Find where the given text appears and provide that cell's center as (x, y) coordinate. 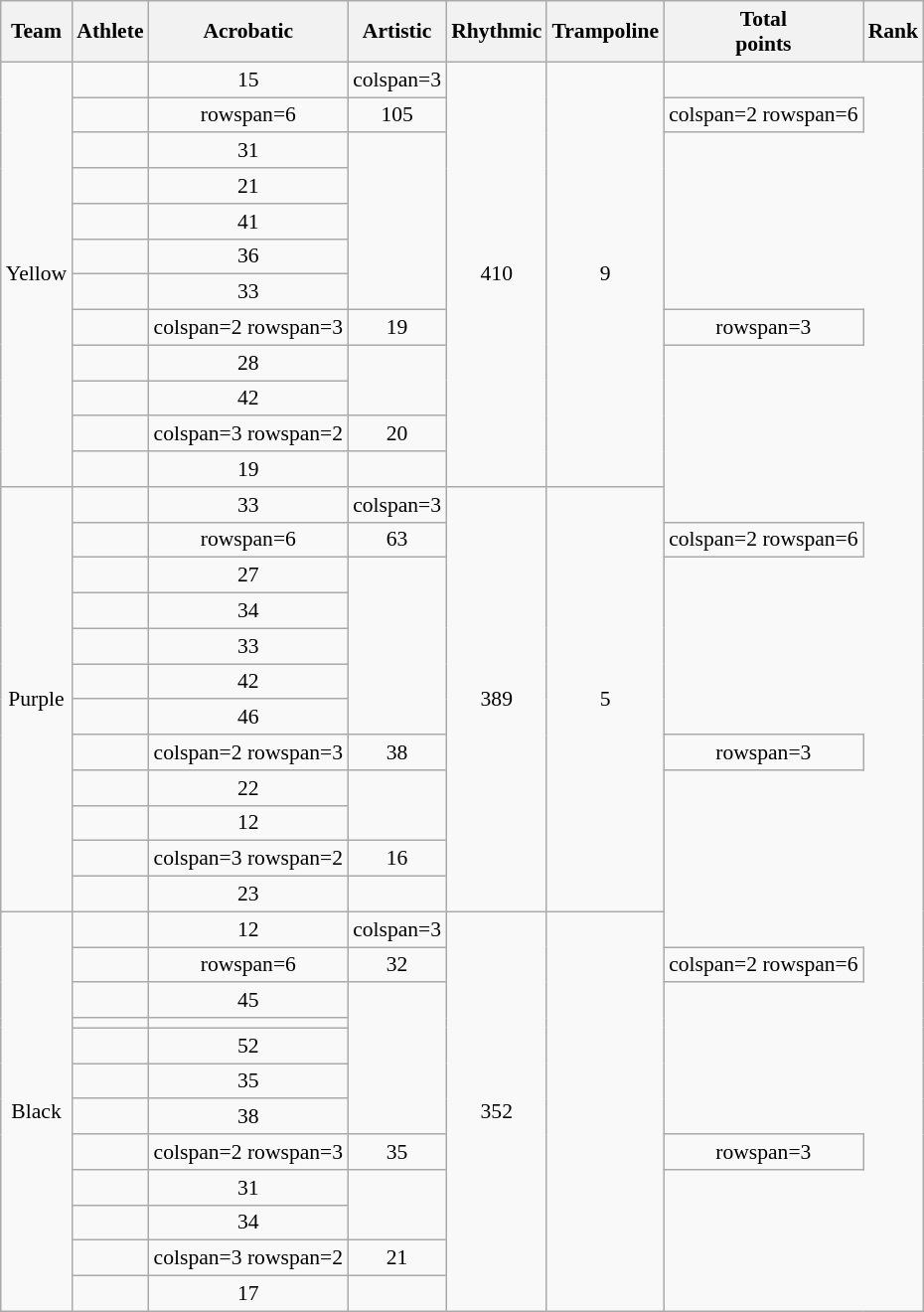
Totalpoints (763, 32)
36 (248, 256)
Acrobatic (248, 32)
Rank (894, 32)
5 (605, 700)
Black (37, 1111)
46 (248, 718)
410 (497, 274)
22 (248, 788)
Team (37, 32)
105 (397, 115)
389 (497, 700)
32 (397, 965)
Trampoline (605, 32)
28 (248, 363)
63 (397, 540)
45 (248, 1001)
Athlete (109, 32)
52 (248, 1046)
20 (397, 434)
41 (248, 222)
23 (248, 895)
Purple (37, 700)
Rhythmic (497, 32)
27 (248, 575)
17 (248, 1294)
Artistic (397, 32)
16 (397, 859)
Yellow (37, 274)
9 (605, 274)
352 (497, 1111)
15 (248, 80)
